Extract the [X, Y] coordinate from the center of the cell holding the provided text.  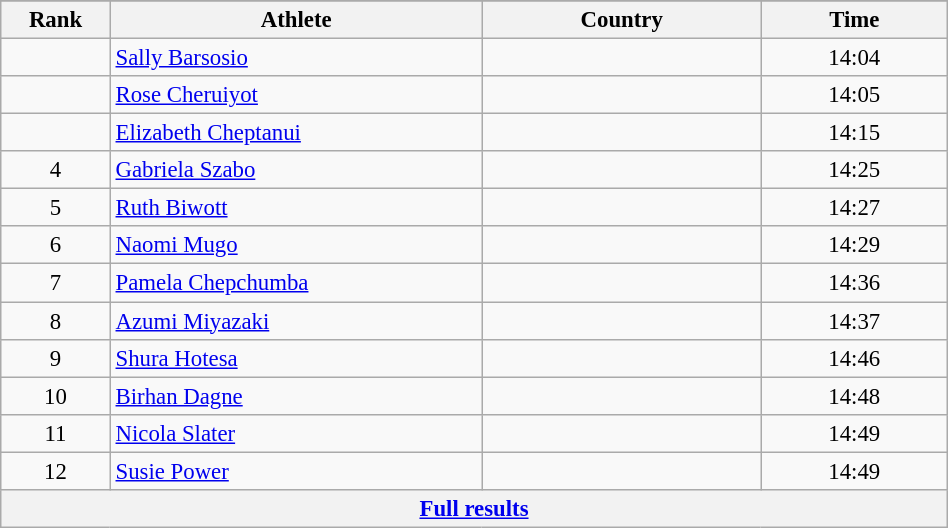
Rose Cheruiyot [296, 95]
14:27 [854, 208]
Sally Barsosio [296, 58]
Nicola Slater [296, 433]
Elizabeth Cheptanui [296, 133]
Time [854, 20]
14:29 [854, 245]
Ruth Biwott [296, 208]
14:48 [854, 396]
7 [56, 283]
12 [56, 471]
Full results [474, 509]
14:05 [854, 95]
10 [56, 396]
Country [622, 20]
Naomi Mugo [296, 245]
5 [56, 208]
14:46 [854, 358]
14:25 [854, 170]
Pamela Chepchumba [296, 283]
Azumi Miyazaki [296, 321]
Birhan Dagne [296, 396]
11 [56, 433]
14:04 [854, 58]
14:36 [854, 283]
6 [56, 245]
4 [56, 170]
9 [56, 358]
Athlete [296, 20]
14:37 [854, 321]
Rank [56, 20]
Shura Hotesa [296, 358]
8 [56, 321]
Susie Power [296, 471]
14:15 [854, 133]
Gabriela Szabo [296, 170]
